Capture the cell that displays the provided text and extract its (x, y) central coordinate. 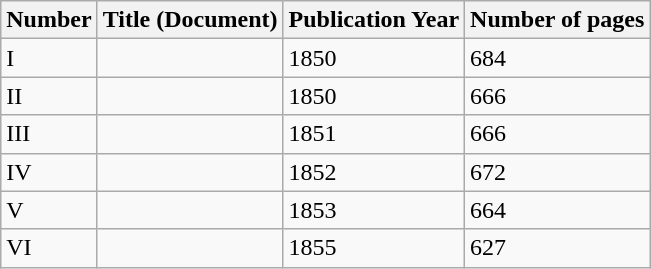
1852 (374, 172)
I (49, 58)
IV (49, 172)
V (49, 210)
684 (558, 58)
Number of pages (558, 20)
664 (558, 210)
Number (49, 20)
VI (49, 248)
1853 (374, 210)
1851 (374, 134)
III (49, 134)
II (49, 96)
Publication Year (374, 20)
672 (558, 172)
Title (Document) (190, 20)
1855 (374, 248)
627 (558, 248)
